Capture the cell that displays the provided text and extract its (X, Y) central coordinate. 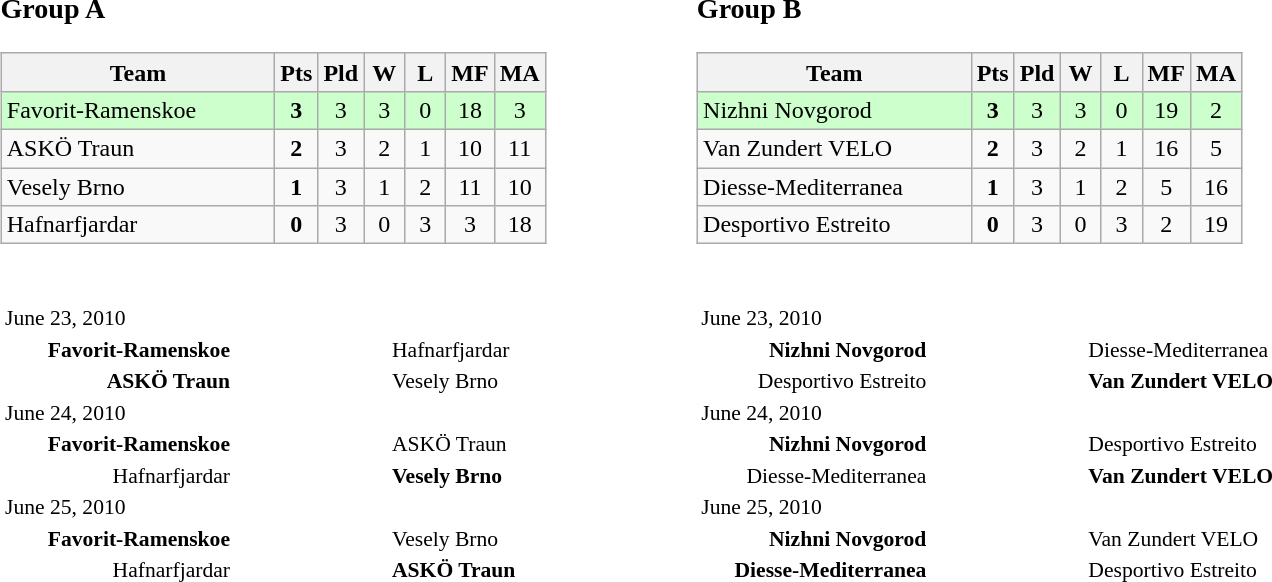
June 23, 2010 (312, 318)
June 25, 2010 (312, 507)
June 24, 2010 (312, 413)
Van Zundert VELO (835, 149)
